Pinpoint the cell where the given text exists, returning its (X, Y) midpoint coordinate. 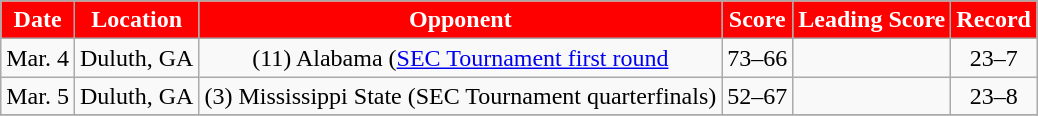
23–7 (994, 58)
52–67 (758, 96)
23–8 (994, 96)
Score (758, 20)
Mar. 4 (38, 58)
Record (994, 20)
Location (136, 20)
Opponent (460, 20)
(11) Alabama (SEC Tournament first round (460, 58)
Mar. 5 (38, 96)
Date (38, 20)
73–66 (758, 58)
(3) Mississippi State (SEC Tournament quarterfinals) (460, 96)
Leading Score (872, 20)
